Find where the given text appears and provide that cell's center as (X, Y) coordinate. 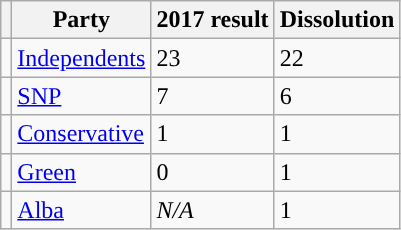
7 (212, 96)
Independents (82, 58)
SNP (82, 96)
22 (337, 58)
6 (337, 96)
0 (212, 172)
23 (212, 58)
Conservative (82, 134)
Green (82, 172)
Alba (82, 210)
Party (82, 20)
Dissolution (337, 20)
N/A (212, 210)
2017 result (212, 20)
